Return the (x, y) coordinate for the center point of the cell that contains the specified text.  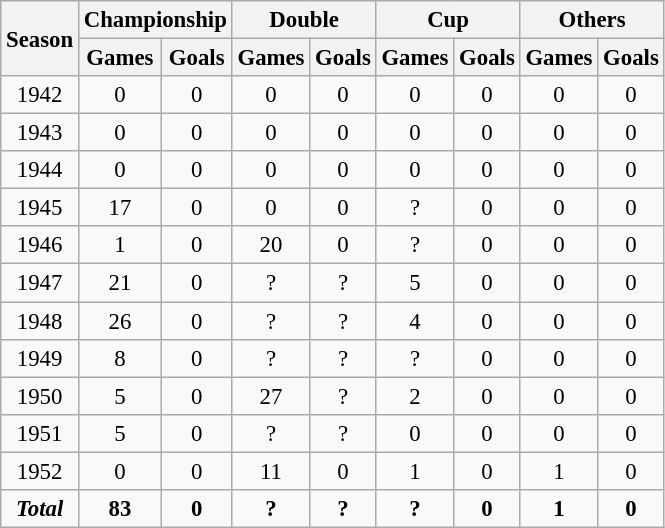
1946 (40, 245)
1952 (40, 471)
2 (415, 396)
21 (120, 283)
1948 (40, 321)
8 (120, 358)
17 (120, 208)
1943 (40, 133)
20 (271, 245)
4 (415, 321)
1951 (40, 433)
Season (40, 38)
Double (304, 20)
1947 (40, 283)
27 (271, 396)
1949 (40, 358)
Total (40, 509)
1945 (40, 208)
83 (120, 509)
Others (592, 20)
1942 (40, 95)
11 (271, 471)
1944 (40, 170)
1950 (40, 396)
26 (120, 321)
Championship (155, 20)
Cup (448, 20)
